Detect which cell encompasses the target text, then output its [x, y] center coordinate. 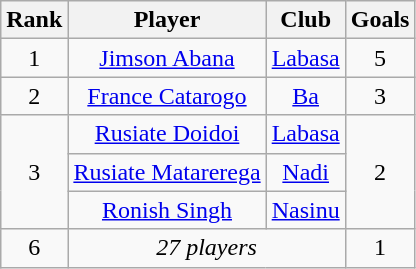
Ronish Singh [167, 210]
Goals [380, 20]
Ba [306, 96]
Jimson Abana [167, 58]
6 [34, 248]
Player [167, 20]
5 [380, 58]
Rank [34, 20]
27 players [206, 248]
Rusiate Matarerega [167, 172]
Nadi [306, 172]
Club [306, 20]
France Catarogo [167, 96]
Nasinu [306, 210]
Rusiate Doidoi [167, 134]
